Extract the [X, Y] coordinate from the center of the cell holding the provided text.  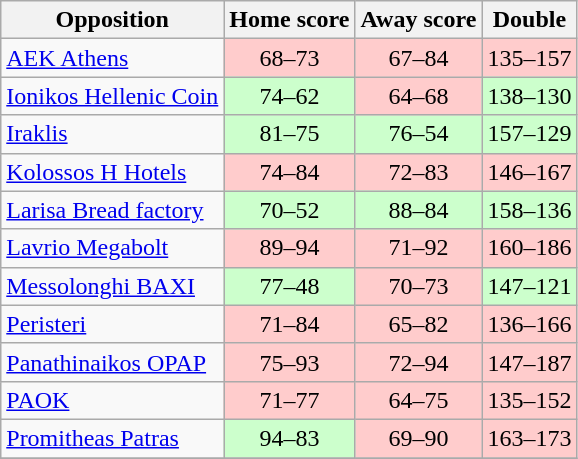
158–136 [530, 210]
70–73 [418, 286]
77–48 [290, 286]
81–75 [290, 134]
147–187 [530, 362]
Lavrio Megabolt [112, 248]
Kolossos H Hotels [112, 172]
Opposition [112, 20]
160–186 [530, 248]
Double [530, 20]
94–83 [290, 438]
88–84 [418, 210]
75–93 [290, 362]
64–75 [418, 400]
72–83 [418, 172]
Messolonghi BAXI [112, 286]
147–121 [530, 286]
72–94 [418, 362]
Home score [290, 20]
70–52 [290, 210]
71–92 [418, 248]
71–84 [290, 324]
146–167 [530, 172]
69–90 [418, 438]
Ionikos Hellenic Coin [112, 96]
Away score [418, 20]
89–94 [290, 248]
138–130 [530, 96]
Peristeri [112, 324]
76–54 [418, 134]
64–68 [418, 96]
163–173 [530, 438]
67–84 [418, 58]
68–73 [290, 58]
136–166 [530, 324]
Promitheas Patras [112, 438]
AEK Athens [112, 58]
65–82 [418, 324]
Larisa Bread factory [112, 210]
Panathinaikos OPAP [112, 362]
Iraklis [112, 134]
PAOK [112, 400]
74–84 [290, 172]
135–152 [530, 400]
71–77 [290, 400]
74–62 [290, 96]
157–129 [530, 134]
135–157 [530, 58]
